Find where the given text appears and provide that cell's center as (x, y) coordinate. 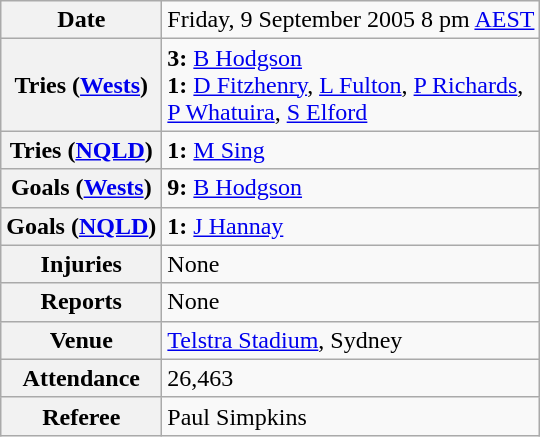
26,463 (351, 378)
Venue (82, 340)
Attendance (82, 378)
Reports (82, 302)
Paul Simpkins (351, 416)
Friday, 9 September 2005 8 pm AEST (351, 20)
1: J Hannay (351, 226)
Goals (NQLD) (82, 226)
3: B Hodgson1: D Fitzhenry, L Fulton, P Richards,P Whatuira, S Elford (351, 85)
9: B Hodgson (351, 188)
Goals (Wests) (82, 188)
Tries (Wests) (82, 85)
Telstra Stadium, Sydney (351, 340)
Date (82, 20)
Tries (NQLD) (82, 150)
1: M Sing (351, 150)
Referee (82, 416)
Injuries (82, 264)
